Extract the (x, y) coordinate from the center of the cell holding the provided text.  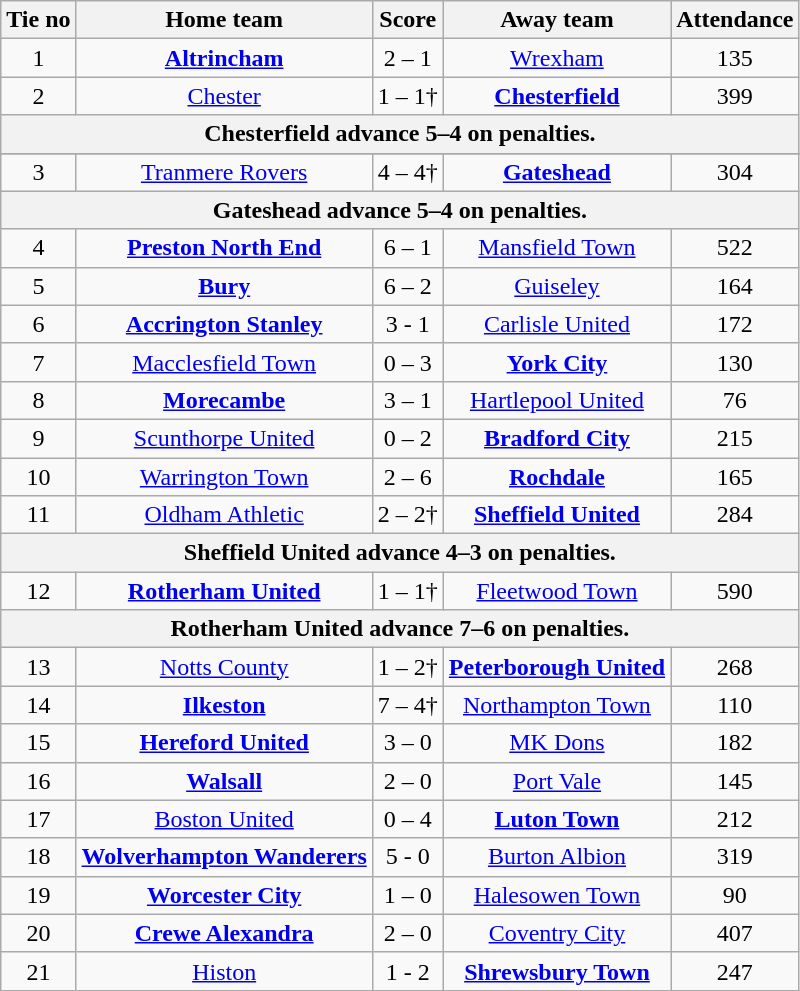
Gateshead (556, 172)
Rotherham United advance 7–6 on penalties. (400, 629)
Guiseley (556, 286)
1 - 2 (408, 971)
Wrexham (556, 58)
Shrewsbury Town (556, 971)
15 (38, 743)
165 (735, 477)
1 (38, 58)
19 (38, 895)
4 – 4† (408, 172)
Rochdale (556, 477)
Sheffield United (556, 515)
Wolverhampton Wanderers (224, 857)
Altrincham (224, 58)
Away team (556, 20)
Tie no (38, 20)
399 (735, 96)
Oldham Athletic (224, 515)
590 (735, 591)
130 (735, 362)
Scunthorpe United (224, 438)
Burton Albion (556, 857)
Warrington Town (224, 477)
Peterborough United (556, 667)
0 – 3 (408, 362)
Walsall (224, 781)
284 (735, 515)
21 (38, 971)
6 – 1 (408, 248)
Histon (224, 971)
9 (38, 438)
3 (38, 172)
6 (38, 324)
2 – 2† (408, 515)
247 (735, 971)
Hartlepool United (556, 400)
Rotherham United (224, 591)
90 (735, 895)
3 – 1 (408, 400)
Macclesfield Town (224, 362)
12 (38, 591)
5 (38, 286)
Gateshead advance 5–4 on penalties. (400, 210)
76 (735, 400)
Ilkeston (224, 705)
Worcester City (224, 895)
Home team (224, 20)
Halesowen Town (556, 895)
Chesterfield advance 5–4 on penalties. (400, 134)
16 (38, 781)
14 (38, 705)
Tranmere Rovers (224, 172)
York City (556, 362)
7 (38, 362)
2 (38, 96)
10 (38, 477)
18 (38, 857)
Chester (224, 96)
Bury (224, 286)
Port Vale (556, 781)
3 – 0 (408, 743)
5 - 0 (408, 857)
304 (735, 172)
MK Dons (556, 743)
Boston United (224, 819)
268 (735, 667)
172 (735, 324)
Bradford City (556, 438)
Notts County (224, 667)
110 (735, 705)
164 (735, 286)
Coventry City (556, 933)
Fleetwood Town (556, 591)
1 – 0 (408, 895)
11 (38, 515)
Luton Town (556, 819)
Score (408, 20)
20 (38, 933)
Accrington Stanley (224, 324)
2 – 6 (408, 477)
319 (735, 857)
Attendance (735, 20)
Mansfield Town (556, 248)
0 – 2 (408, 438)
Morecambe (224, 400)
522 (735, 248)
182 (735, 743)
6 – 2 (408, 286)
Sheffield United advance 4–3 on penalties. (400, 553)
4 (38, 248)
Carlisle United (556, 324)
3 - 1 (408, 324)
212 (735, 819)
Preston North End (224, 248)
145 (735, 781)
8 (38, 400)
7 – 4† (408, 705)
407 (735, 933)
135 (735, 58)
0 – 4 (408, 819)
215 (735, 438)
Crewe Alexandra (224, 933)
1 – 2† (408, 667)
2 – 1 (408, 58)
13 (38, 667)
Chesterfield (556, 96)
17 (38, 819)
Northampton Town (556, 705)
Hereford United (224, 743)
